Identify which cell holds the provided text, then report its (x, y) central coordinate. 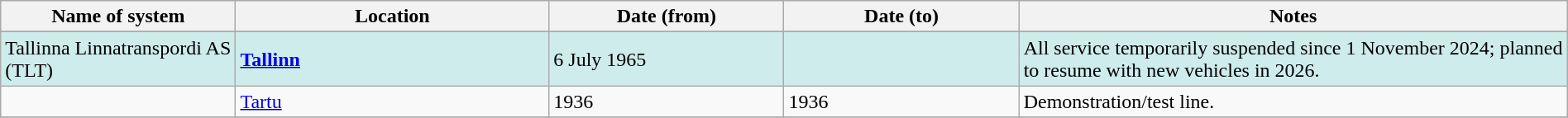
6 July 1965 (667, 59)
All service temporarily suspended since 1 November 2024; planned to resume with new vehicles in 2026. (1293, 59)
Tallinna Linnatranspordi AS (TLT) (118, 59)
Name of system (118, 17)
Tartu (392, 101)
Tallinn (392, 59)
Demonstration/test line. (1293, 101)
Location (392, 17)
Date (from) (667, 17)
Notes (1293, 17)
Date (to) (901, 17)
